Find where the given text appears and provide that cell's center as (X, Y) coordinate. 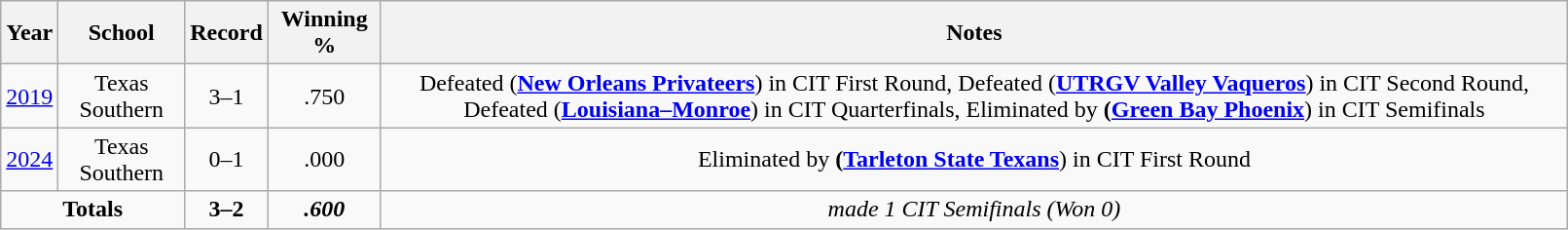
0–1 (227, 160)
made 1 CIT Semifinals (Won 0) (974, 210)
2019 (29, 96)
.600 (324, 210)
2024 (29, 160)
Notes (974, 33)
Winning % (324, 33)
3–2 (227, 210)
School (122, 33)
3–1 (227, 96)
Year (29, 33)
.000 (324, 160)
Eliminated by (Tarleton State Texans) in CIT First Round (974, 160)
Record (227, 33)
.750 (324, 96)
Totals (93, 210)
